Scan for the cell matching the given text and deliver its [X, Y] coordinate at center. 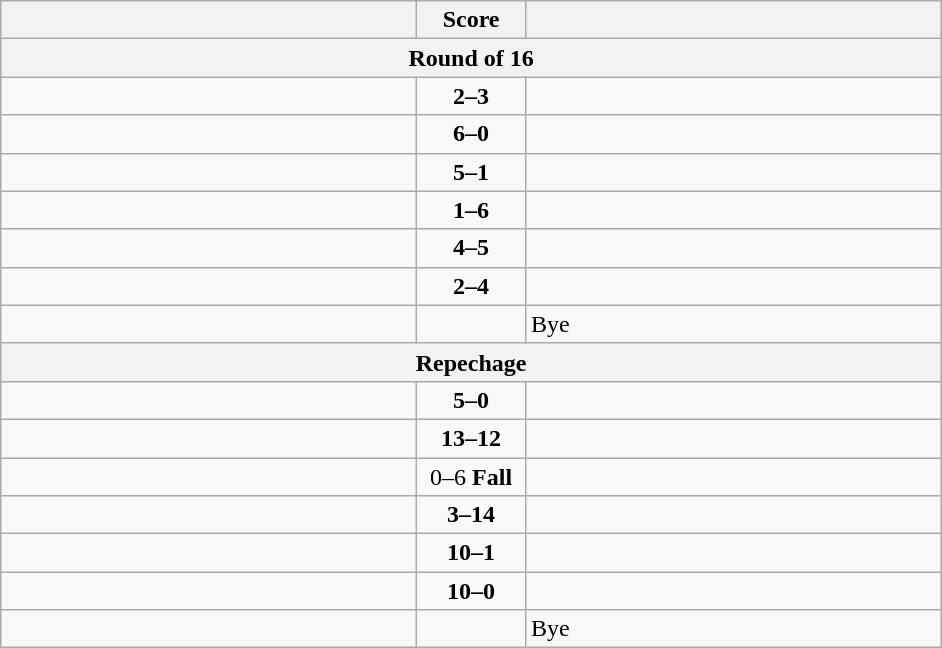
Repechage [472, 362]
13–12 [472, 438]
0–6 Fall [472, 477]
10–1 [472, 553]
6–0 [472, 134]
2–4 [472, 286]
Round of 16 [472, 58]
5–0 [472, 400]
4–5 [472, 248]
10–0 [472, 591]
Score [472, 20]
1–6 [472, 210]
3–14 [472, 515]
2–3 [472, 96]
5–1 [472, 172]
